From the cell containing the given text, extract its center point as [x, y] coordinate. 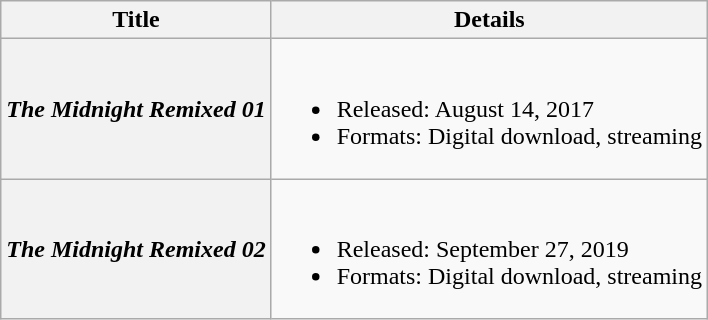
The Midnight Remixed 02 [136, 249]
The Midnight Remixed 01 [136, 109]
Released: August 14, 2017Formats: Digital download, streaming [489, 109]
Details [489, 20]
Released: September 27, 2019Formats: Digital download, streaming [489, 249]
Title [136, 20]
